Determine the [X, Y] coordinate at the center of the cell enclosing the given text.  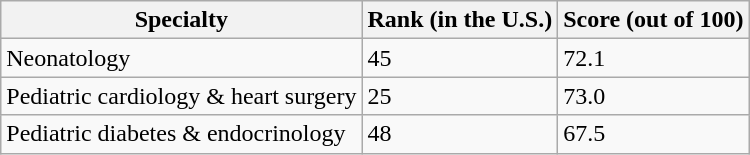
Neonatology [182, 58]
Pediatric diabetes & endocrinology [182, 134]
Pediatric cardiology & heart surgery [182, 96]
25 [460, 96]
67.5 [654, 134]
48 [460, 134]
72.1 [654, 58]
45 [460, 58]
Score (out of 100) [654, 20]
Rank (in the U.S.) [460, 20]
Specialty [182, 20]
73.0 [654, 96]
